Detect which cell encompasses the target text, then output its (X, Y) center coordinate. 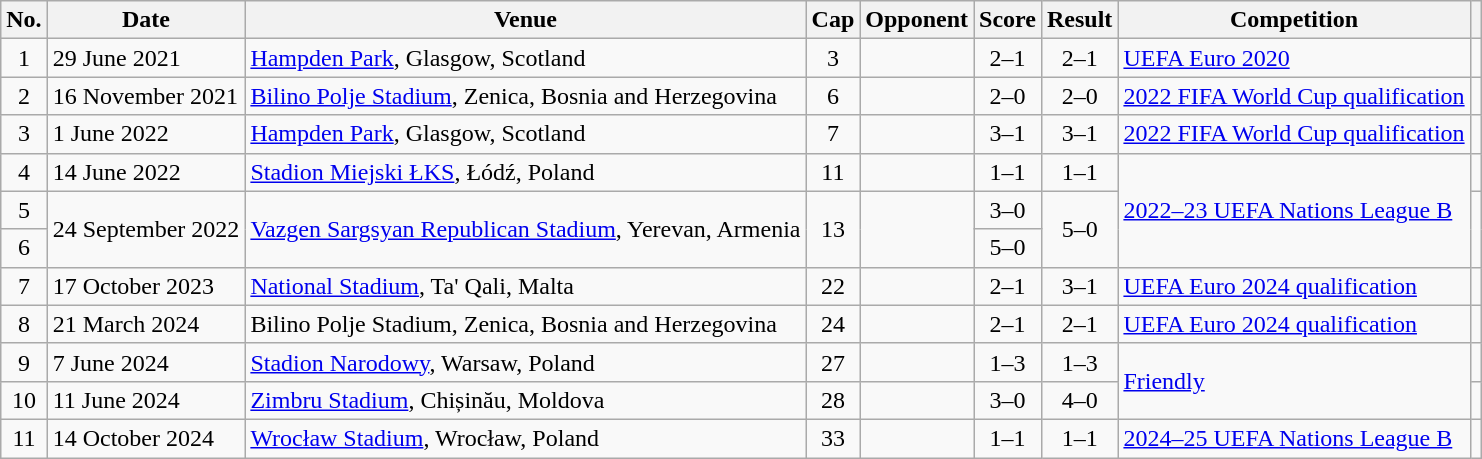
Venue (526, 20)
Wrocław Stadium, Wrocław, Poland (526, 438)
24 (833, 324)
17 October 2023 (146, 286)
21 March 2024 (146, 324)
Date (146, 20)
Competition (1294, 20)
Zimbru Stadium, Chișinău, Moldova (526, 400)
11 June 2024 (146, 400)
14 June 2022 (146, 172)
7 June 2024 (146, 362)
Cap (833, 20)
1 June 2022 (146, 134)
Stadion Narodowy, Warsaw, Poland (526, 362)
33 (833, 438)
Opponent (917, 20)
Result (1079, 20)
Stadion Miejski ŁKS, Łódź, Poland (526, 172)
No. (24, 20)
28 (833, 400)
22 (833, 286)
2024–25 UEFA Nations League B (1294, 438)
10 (24, 400)
4–0 (1079, 400)
13 (833, 229)
14 October 2024 (146, 438)
Score (1008, 20)
24 September 2022 (146, 229)
Vazgen Sargsyan Republican Stadium, Yerevan, Armenia (526, 229)
2 (24, 96)
16 November 2021 (146, 96)
5 (24, 210)
2022–23 UEFA Nations League B (1294, 210)
27 (833, 362)
National Stadium, Ta' Qali, Malta (526, 286)
Friendly (1294, 381)
8 (24, 324)
UEFA Euro 2020 (1294, 58)
29 June 2021 (146, 58)
9 (24, 362)
4 (24, 172)
1 (24, 58)
